Locate the cell with the specified text and output its [x, y] center coordinate. 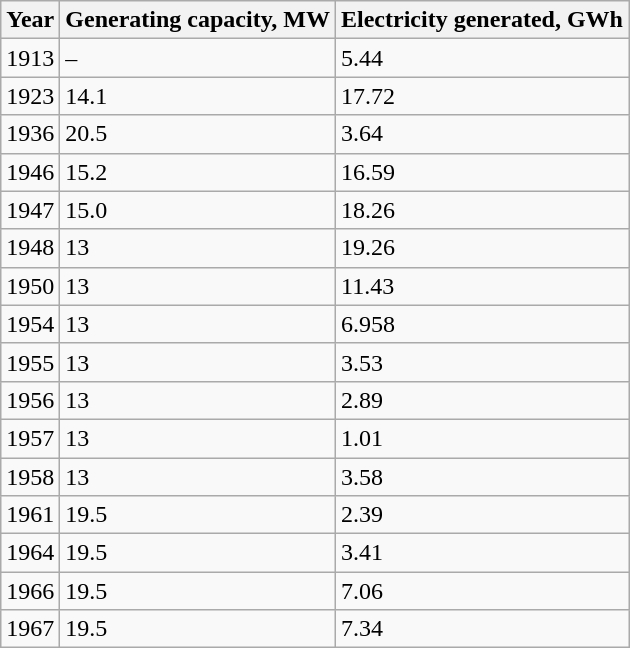
1947 [30, 210]
1923 [30, 96]
11.43 [482, 286]
18.26 [482, 210]
15.0 [198, 210]
5.44 [482, 58]
7.34 [482, 629]
16.59 [482, 172]
20.5 [198, 134]
1967 [30, 629]
1958 [30, 477]
3.58 [482, 477]
1.01 [482, 438]
1957 [30, 438]
1950 [30, 286]
1936 [30, 134]
– [198, 58]
3.64 [482, 134]
1955 [30, 362]
Electricity generated, GWh [482, 20]
1961 [30, 515]
2.39 [482, 515]
1956 [30, 400]
Year [30, 20]
1954 [30, 324]
1946 [30, 172]
14.1 [198, 96]
1964 [30, 553]
1948 [30, 248]
1913 [30, 58]
19.26 [482, 248]
3.53 [482, 362]
2.89 [482, 400]
1966 [30, 591]
17.72 [482, 96]
15.2 [198, 172]
7.06 [482, 591]
6.958 [482, 324]
3.41 [482, 553]
Generating capacity, MW [198, 20]
